For the text-containing cell, return its midpoint in (X, Y) coordinate format. 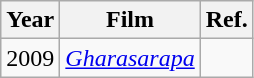
Film (130, 20)
Year (30, 20)
Ref. (226, 20)
2009 (30, 58)
Gharasarapa (130, 58)
